Output the [X, Y] coordinate of the center of the cell containing the given text.  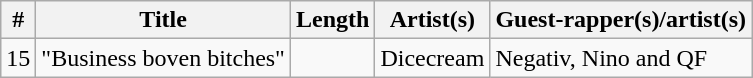
Artist(s) [432, 20]
Negativ, Nino and QF [621, 58]
Length [332, 20]
Dicecream [432, 58]
# [18, 20]
15 [18, 58]
Guest-rapper(s)/artist(s) [621, 20]
Title [164, 20]
"Business boven bitches" [164, 58]
